Find where the given text appears and provide that cell's center as (X, Y) coordinate. 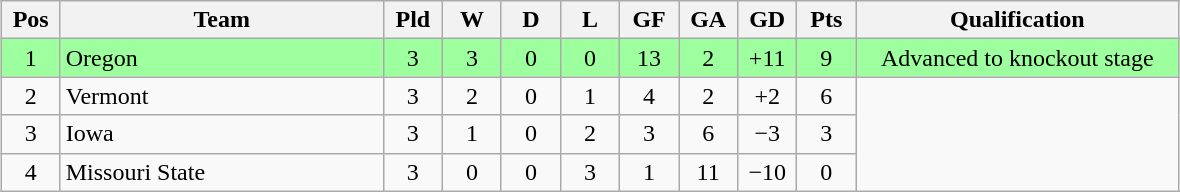
11 (708, 172)
Advanced to knockout stage (1018, 58)
Pts (826, 20)
−10 (768, 172)
Qualification (1018, 20)
D (530, 20)
+2 (768, 96)
Pld (412, 20)
GF (650, 20)
+11 (768, 58)
W (472, 20)
9 (826, 58)
13 (650, 58)
Iowa (222, 134)
Pos (30, 20)
−3 (768, 134)
Team (222, 20)
GD (768, 20)
Oregon (222, 58)
Missouri State (222, 172)
L (590, 20)
GA (708, 20)
Vermont (222, 96)
